Pinpoint the cell where the given text exists, returning its (x, y) midpoint coordinate. 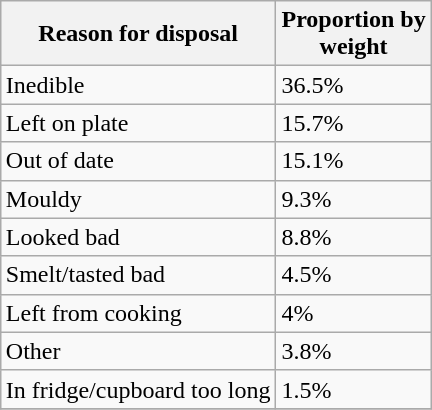
15.1% (354, 161)
In fridge/cupboard too long (138, 389)
9.3% (354, 199)
4.5% (354, 275)
1.5% (354, 389)
36.5% (354, 85)
Reason for disposal (138, 34)
15.7% (354, 123)
4% (354, 313)
8.8% (354, 237)
Proportion byweight (354, 34)
Inedible (138, 85)
Left from cooking (138, 313)
Smelt/tasted bad (138, 275)
3.8% (354, 351)
Left on plate (138, 123)
Looked bad (138, 237)
Out of date (138, 161)
Mouldy (138, 199)
Other (138, 351)
